Search for the cell housing the specified text and yield its [x, y] center coordinate. 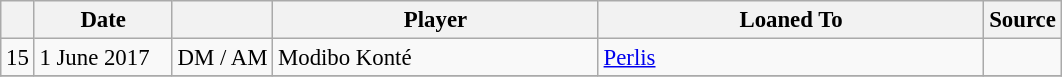
1 June 2017 [103, 58]
DM / AM [222, 58]
Date [103, 20]
Perlis [791, 58]
Source [1022, 20]
15 [18, 58]
Loaned To [791, 20]
Modibo Konté [436, 58]
Player [436, 20]
